Search for the cell housing the specified text and yield its (x, y) center coordinate. 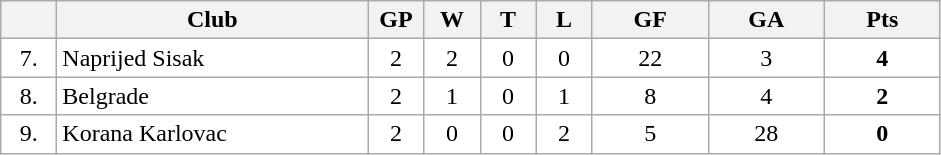
Belgrade (212, 96)
Club (212, 20)
8. (29, 96)
L (564, 20)
GA (766, 20)
28 (766, 134)
GF (650, 20)
5 (650, 134)
T (508, 20)
7. (29, 58)
W (452, 20)
Korana Karlovac (212, 134)
22 (650, 58)
Pts (882, 20)
8 (650, 96)
Naprijed Sisak (212, 58)
9. (29, 134)
3 (766, 58)
GP (396, 20)
